Output the [X, Y] coordinate of the center of the cell containing the given text.  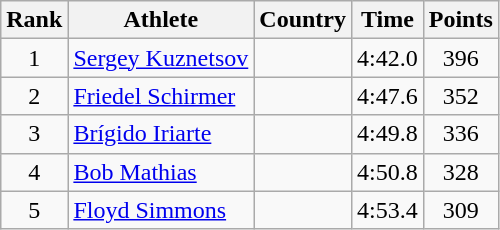
Floyd Simmons [161, 210]
Sergey Kuznetsov [161, 58]
Country [303, 20]
4:49.8 [388, 134]
Rank [34, 20]
5 [34, 210]
4:50.8 [388, 172]
Athlete [161, 20]
2 [34, 96]
Brígido Iriarte [161, 134]
336 [460, 134]
Friedel Schirmer [161, 96]
Points [460, 20]
352 [460, 96]
4:53.4 [388, 210]
3 [34, 134]
309 [460, 210]
1 [34, 58]
Time [388, 20]
4 [34, 172]
4:42.0 [388, 58]
328 [460, 172]
396 [460, 58]
4:47.6 [388, 96]
Bob Mathias [161, 172]
